Pinpoint the cell where the given text exists, returning its (x, y) midpoint coordinate. 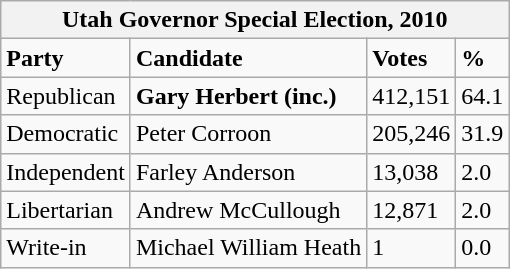
64.1 (482, 96)
Peter Corroon (248, 134)
Democratic (66, 134)
205,246 (412, 134)
31.9 (482, 134)
Gary Herbert (inc.) (248, 96)
12,871 (412, 210)
Farley Anderson (248, 172)
412,151 (412, 96)
0.0 (482, 248)
Libertarian (66, 210)
Republican (66, 96)
% (482, 58)
Michael William Heath (248, 248)
Andrew McCullough (248, 210)
Utah Governor Special Election, 2010 (255, 20)
1 (412, 248)
Votes (412, 58)
13,038 (412, 172)
Independent (66, 172)
Party (66, 58)
Candidate (248, 58)
Write-in (66, 248)
